From the cell containing the given text, extract its center point as (X, Y) coordinate. 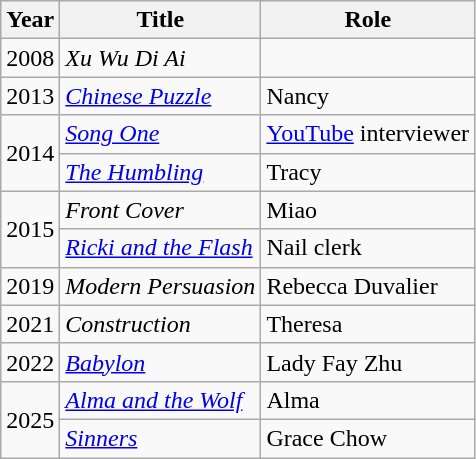
Chinese Puzzle (160, 96)
Miao (368, 210)
2022 (30, 362)
Construction (160, 324)
Sinners (160, 438)
Rebecca Duvalier (368, 286)
Year (30, 20)
2025 (30, 419)
2013 (30, 96)
Title (160, 20)
Nancy (368, 96)
Ricki and the Flash (160, 248)
Modern Persuasion (160, 286)
2021 (30, 324)
Xu Wu Di Ai (160, 58)
2014 (30, 153)
Babylon (160, 362)
2008 (30, 58)
2015 (30, 229)
YouTube interviewer (368, 134)
Song One (160, 134)
Alma and the Wolf (160, 400)
Grace Chow (368, 438)
Role (368, 20)
Nail clerk (368, 248)
Tracy (368, 172)
The Humbling (160, 172)
2019 (30, 286)
Theresa (368, 324)
Alma (368, 400)
Front Cover (160, 210)
Lady Fay Zhu (368, 362)
